Determine the [x, y] coordinate at the center of the cell enclosing the given text.  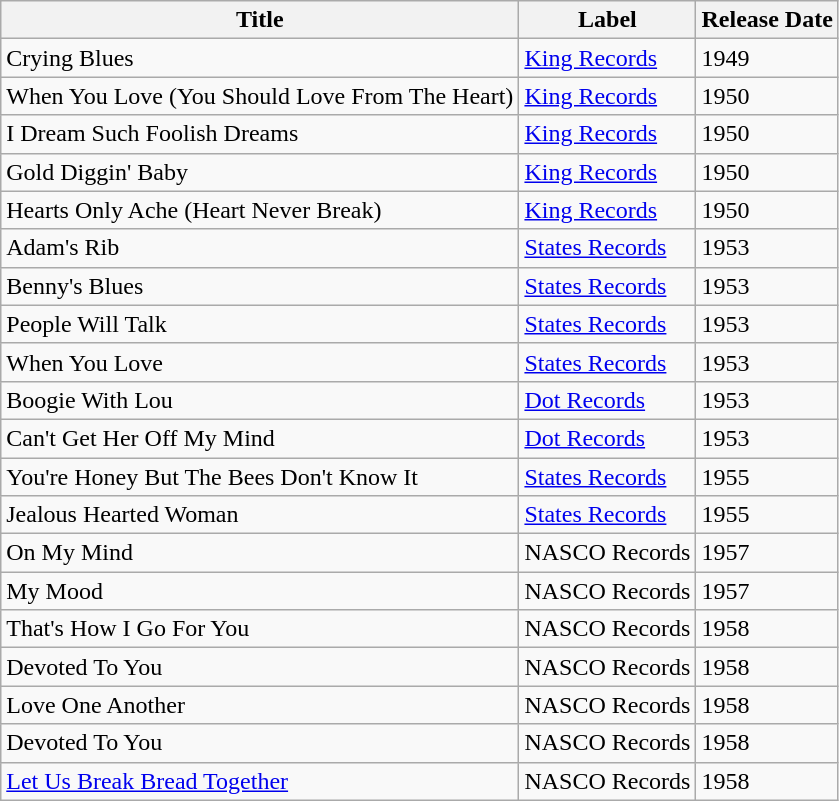
When You Love [260, 362]
Benny's Blues [260, 286]
When You Love (You Should Love From The Heart) [260, 96]
Love One Another [260, 705]
Boogie With Lou [260, 400]
Title [260, 20]
My Mood [260, 591]
Crying Blues [260, 58]
1949 [767, 58]
On My Mind [260, 553]
Let Us Break Bread Together [260, 781]
Jealous Hearted Woman [260, 515]
That's How I Go For You [260, 629]
Label [608, 20]
Can't Get Her Off My Mind [260, 438]
I Dream Such Foolish Dreams [260, 134]
People Will Talk [260, 324]
Hearts Only Ache (Heart Never Break) [260, 210]
Gold Diggin' Baby [260, 172]
Release Date [767, 20]
Adam's Rib [260, 248]
You're Honey But The Bees Don't Know It [260, 477]
